Return [X, Y] of the center of cell containing provided text 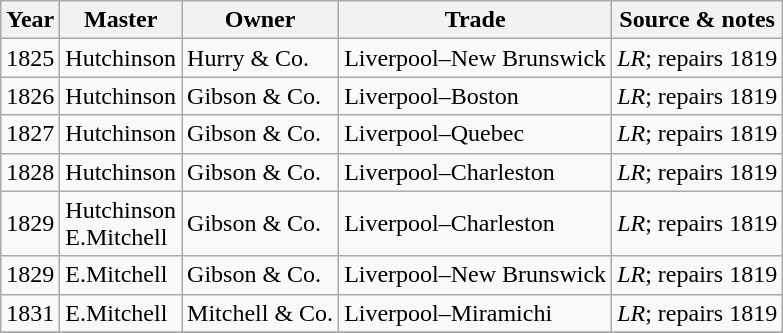
Liverpool–Miramichi [476, 313]
1826 [30, 96]
Mitchell & Co. [260, 313]
Trade [476, 20]
Owner [260, 20]
Year [30, 20]
Liverpool–Boston [476, 96]
Source & notes [698, 20]
1831 [30, 313]
Liverpool–Quebec [476, 134]
1827 [30, 134]
1825 [30, 58]
Master [121, 20]
1828 [30, 172]
Hurry & Co. [260, 58]
HutchinsonE.Mitchell [121, 224]
